Pinpoint the cell where the given text exists, returning its [X, Y] midpoint coordinate. 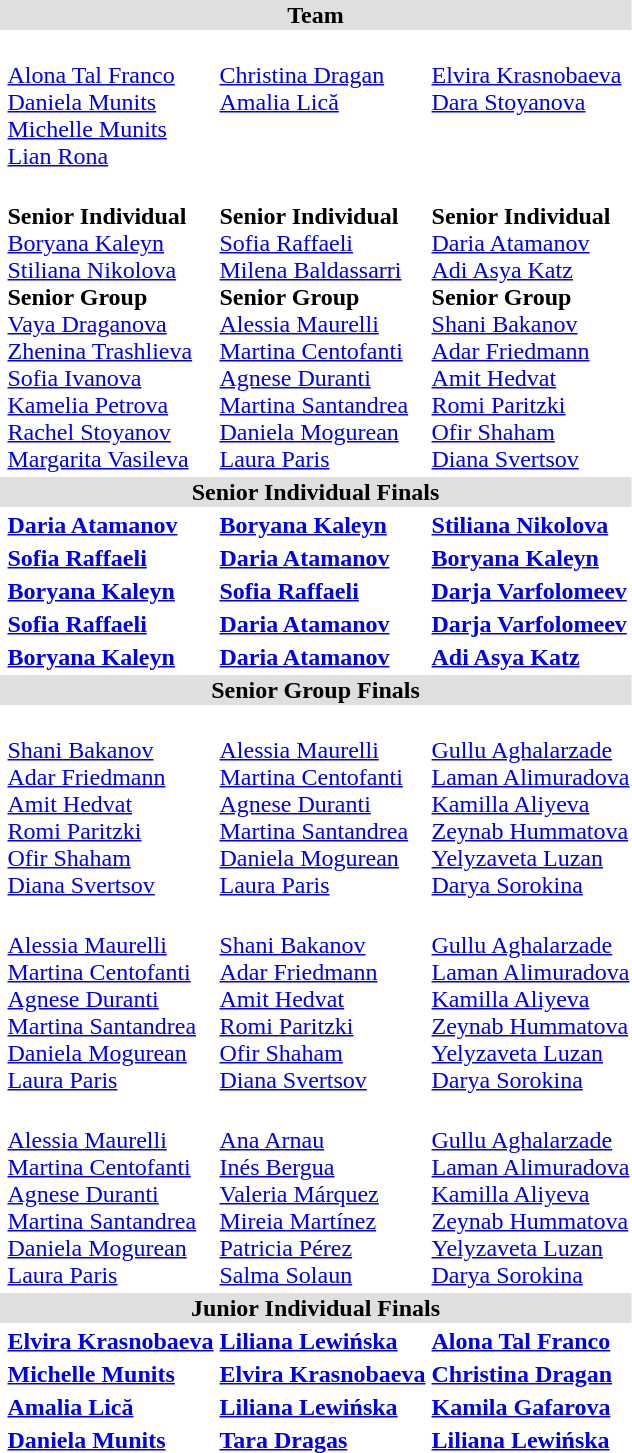
Ana ArnauInés BerguaValeria MárquezMireia MartínezPatricia PérezSalma Solaun [322, 1194]
Elvira KrasnobaevaDara Stoyanova [530, 102]
Christina DraganAmalia Lică [322, 102]
Alona Tal FrancoDaniela MunitsMichelle MunitsLian Rona [110, 102]
Michelle Munits [110, 1374]
Team [316, 15]
Adi Asya Katz [530, 657]
Stiliana Nikolova [530, 525]
Kamila Gafarova [530, 1407]
Christina Dragan [530, 1374]
Senior Individual Finals [316, 492]
Amalia Lică [110, 1407]
Senior IndividualDaria AtamanovAdi Asya KatzSenior GroupShani BakanovAdar FriedmannAmit HedvatRomi ParitzkiOfir ShahamDiana Svertsov [530, 324]
Alona Tal Franco [530, 1341]
Junior Individual Finals [316, 1308]
Senior Group Finals [316, 690]
